Return [X, Y] of the center of cell containing provided text 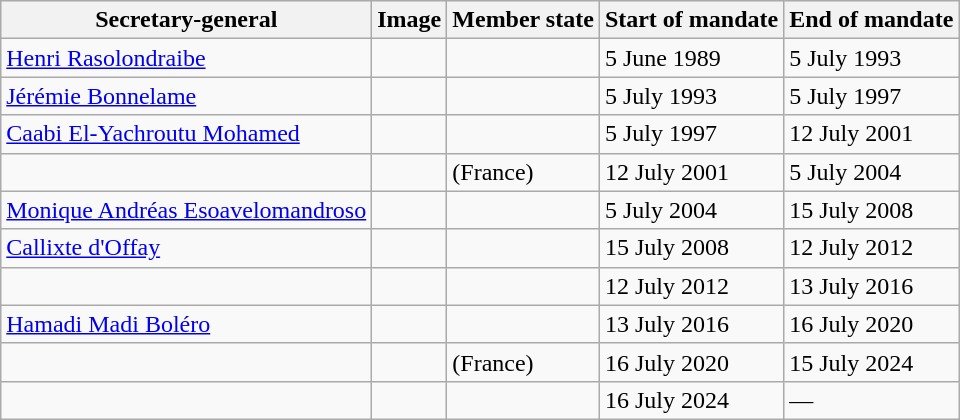
End of mandate [872, 20]
Monique Andréas Esoavelomandroso [186, 210]
Jérémie Bonnelame [186, 96]
Caabi El-Yachroutu Mohamed [186, 134]
Secretary-general [186, 20]
— [872, 400]
Member state [524, 20]
Hamadi Madi Boléro [186, 324]
Start of mandate [691, 20]
Image [410, 20]
15 July 2024 [872, 362]
5 June 1989 [691, 58]
Callixte d'Offay [186, 248]
Henri Rasolondraibe [186, 58]
16 July 2024 [691, 400]
